Identify which cell holds the provided text, then report its (x, y) central coordinate. 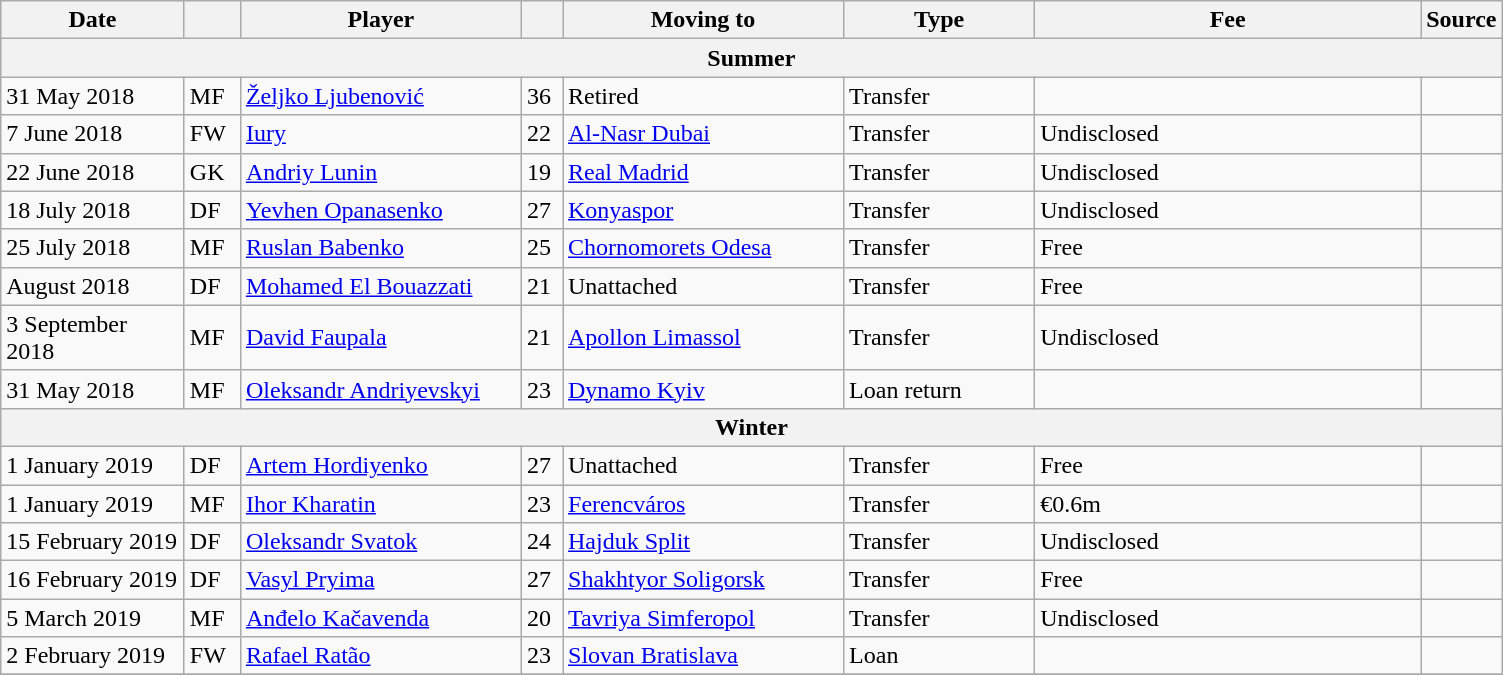
Oleksandr Andriyevskyi (380, 389)
€0.6m (1228, 503)
15 February 2019 (93, 542)
Retired (702, 96)
25 July 2018 (93, 248)
22 (542, 134)
Date (93, 20)
Oleksandr Svatok (380, 542)
Loan return (940, 389)
Loan (940, 656)
Mohamed El Bouazzati (380, 286)
22 June 2018 (93, 172)
Ihor Kharatin (380, 503)
Winter (752, 427)
3 September 2018 (93, 338)
2 February 2019 (93, 656)
Shakhtyor Soligorsk (702, 580)
Type (940, 20)
August 2018 (93, 286)
Željko Ljubenović (380, 96)
Artem Hordiyenko (380, 465)
Moving to (702, 20)
Apollon Limassol (702, 338)
Slovan Bratislava (702, 656)
36 (542, 96)
24 (542, 542)
David Faupala (380, 338)
19 (542, 172)
Andriy Lunin (380, 172)
Hajduk Split (702, 542)
Al-Nasr Dubai (702, 134)
Fee (1228, 20)
Ruslan Babenko (380, 248)
7 June 2018 (93, 134)
Source (1462, 20)
18 July 2018 (93, 210)
Iury (380, 134)
25 (542, 248)
Anđelo Kačavenda (380, 618)
5 March 2019 (93, 618)
Konyaspor (702, 210)
Rafael Ratão (380, 656)
Tavriya Simferopol (702, 618)
Vasyl Pryima (380, 580)
Ferencváros (702, 503)
Chornomorets Odesa (702, 248)
Yevhen Opanasenko (380, 210)
Player (380, 20)
Summer (752, 58)
Real Madrid (702, 172)
GK (212, 172)
Dynamo Kyiv (702, 389)
20 (542, 618)
16 February 2019 (93, 580)
